For the text-containing cell, return its midpoint in (x, y) coordinate format. 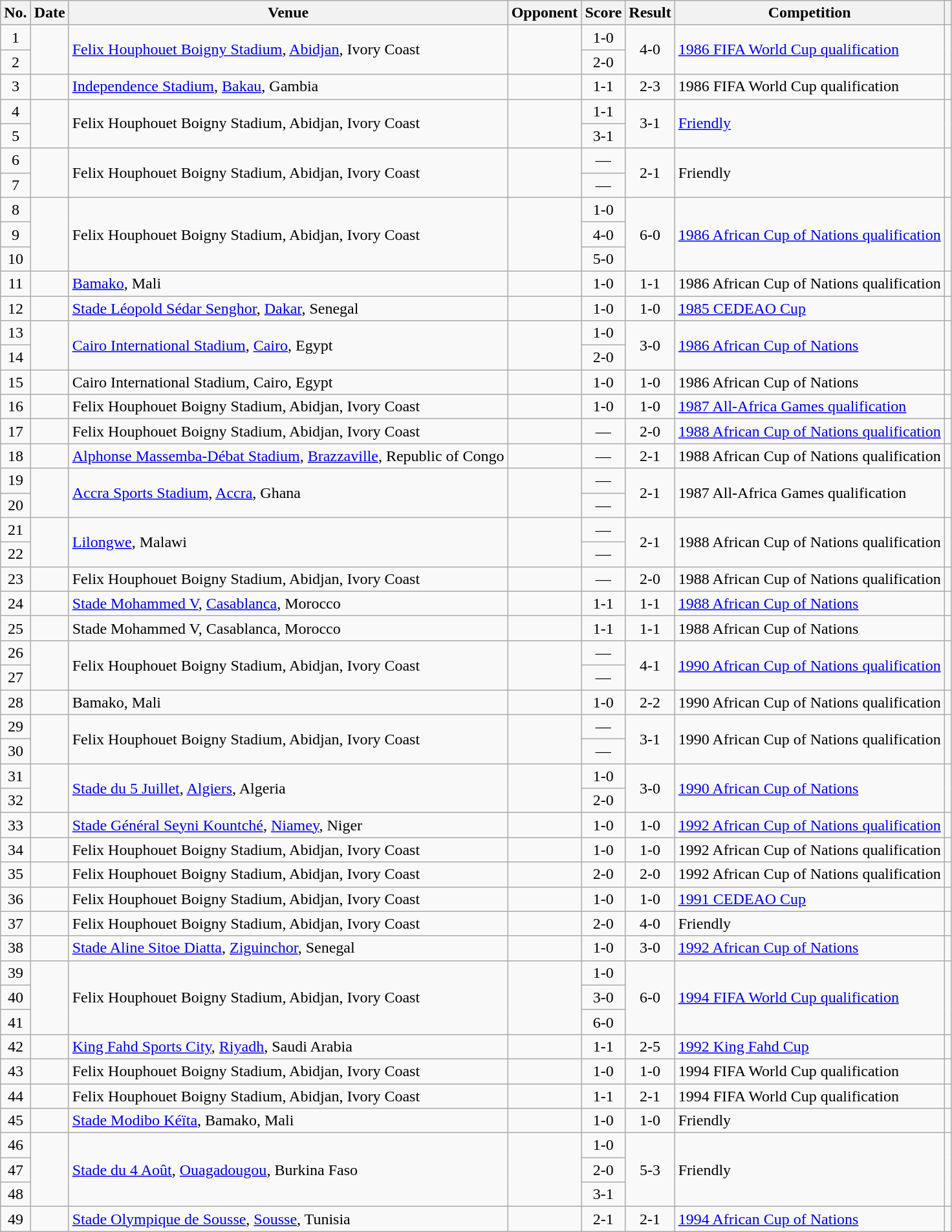
Lilongwe, Malawi (288, 542)
Date (49, 13)
11 (16, 283)
32 (16, 801)
31 (16, 776)
Venue (288, 13)
17 (16, 431)
5-0 (603, 259)
1994 African Cup of Nations (810, 1219)
Stade Modibo Kéïta, Bamako, Mali (288, 1121)
38 (16, 948)
Score (603, 13)
26 (16, 653)
47 (16, 1170)
33 (16, 825)
23 (16, 579)
4 (16, 111)
1 (16, 38)
46 (16, 1145)
1985 CEDEAO Cup (810, 308)
22 (16, 554)
1992 King Fahd Cup (810, 1046)
8 (16, 210)
42 (16, 1046)
36 (16, 899)
Result (650, 13)
2-3 (650, 87)
2-2 (650, 702)
4-1 (650, 665)
Stade du 5 Juillet, Algiers, Algeria (288, 788)
1992 African Cup of Nations (810, 948)
7 (16, 185)
16 (16, 407)
Accra Sports Stadium, Accra, Ghana (288, 493)
Stade Aline Sitoe Diatta, Ziguinchor, Senegal (288, 948)
Stade Général Seyni Kountché, Niamey, Niger (288, 825)
41 (16, 1022)
6 (16, 160)
2-5 (650, 1046)
9 (16, 234)
24 (16, 603)
1990 African Cup of Nations (810, 788)
40 (16, 997)
Competition (810, 13)
15 (16, 382)
1991 CEDEAO Cup (810, 899)
Independence Stadium, Bakau, Gambia (288, 87)
Stade Olympique de Sousse, Sousse, Tunisia (288, 1219)
5-3 (650, 1170)
Stade Léopold Sédar Senghor, Dakar, Senegal (288, 308)
29 (16, 727)
3 (16, 87)
13 (16, 333)
12 (16, 308)
Stade du 4 Août, Ouagadougou, Burkina Faso (288, 1170)
37 (16, 924)
21 (16, 530)
44 (16, 1096)
10 (16, 259)
48 (16, 1194)
28 (16, 702)
43 (16, 1071)
34 (16, 850)
30 (16, 751)
5 (16, 136)
Alphonse Massemba-Débat Stadium, Brazzaville, Republic of Congo (288, 456)
35 (16, 874)
25 (16, 628)
No. (16, 13)
18 (16, 456)
39 (16, 973)
Opponent (545, 13)
27 (16, 677)
19 (16, 481)
20 (16, 505)
14 (16, 358)
2 (16, 62)
49 (16, 1219)
45 (16, 1121)
King Fahd Sports City, Riyadh, Saudi Arabia (288, 1046)
